Provide the (X, Y) coordinate of the cell's center where the given text is located.  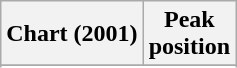
Peak position (189, 34)
Chart (2001) (72, 34)
